Capture the cell that displays the provided text and extract its [x, y] central coordinate. 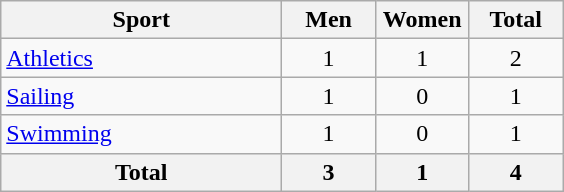
4 [516, 172]
Women [422, 20]
Sailing [142, 96]
Men [329, 20]
2 [516, 58]
3 [329, 172]
Swimming [142, 134]
Athletics [142, 58]
Sport [142, 20]
